Output the (x, y) coordinate of the center of the cell containing the given text.  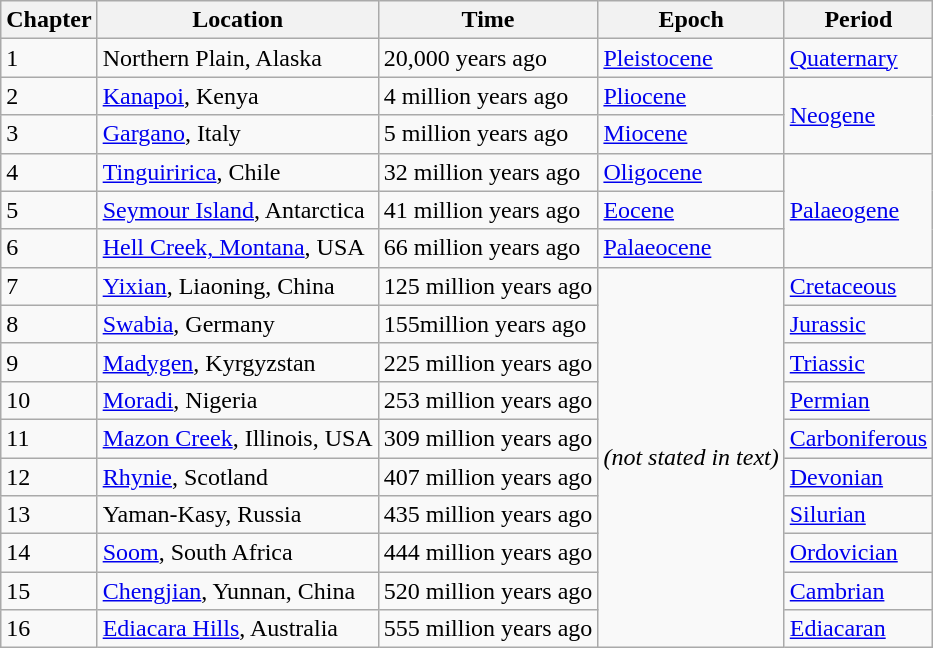
Ediacaran (858, 629)
Silurian (858, 515)
407 million years ago (488, 477)
11 (49, 438)
Devonian (858, 477)
Epoch (691, 20)
Permian (858, 400)
Triassic (858, 362)
Miocene (691, 134)
4 million years ago (488, 96)
Yaman-Kasy, Russia (238, 515)
Soom, South Africa (238, 553)
5 million years ago (488, 134)
14 (49, 553)
Chapter (49, 20)
3 (49, 134)
Seymour Island, Antarctica (238, 210)
2 (49, 96)
Carboniferous (858, 438)
435 million years ago (488, 515)
Pleistocene (691, 58)
15 (49, 591)
12 (49, 477)
Kanapoi, Kenya (238, 96)
20,000 years ago (488, 58)
10 (49, 400)
Cambrian (858, 591)
Gargano, Italy (238, 134)
4 (49, 172)
Chengjian, Yunnan, China (238, 591)
66 million years ago (488, 248)
Palaeocene (691, 248)
(not stated in text) (691, 458)
253 million years ago (488, 400)
Oligocene (691, 172)
Quaternary (858, 58)
7 (49, 286)
16 (49, 629)
Jurassic (858, 324)
155million years ago (488, 324)
Madygen, Kyrgyzstan (238, 362)
41 million years ago (488, 210)
Moradi, Nigeria (238, 400)
Cretaceous (858, 286)
Rhynie, Scotland (238, 477)
Palaeogene (858, 210)
309 million years ago (488, 438)
Yixian, Liaoning, China (238, 286)
5 (49, 210)
Hell Creek, Montana, USA (238, 248)
13 (49, 515)
9 (49, 362)
555 million years ago (488, 629)
125 million years ago (488, 286)
520 million years ago (488, 591)
1 (49, 58)
Swabia, Germany (238, 324)
Mazon Creek, Illinois, USA (238, 438)
444 million years ago (488, 553)
225 million years ago (488, 362)
Location (238, 20)
Eocene (691, 210)
Tinguiririca, Chile (238, 172)
Time (488, 20)
Neogene (858, 115)
Period (858, 20)
8 (49, 324)
6 (49, 248)
32 million years ago (488, 172)
Ordovician (858, 553)
Pliocene (691, 96)
Ediacara Hills, Australia (238, 629)
Northern Plain, Alaska (238, 58)
